Scan for the cell matching the given text and deliver its (x, y) coordinate at center. 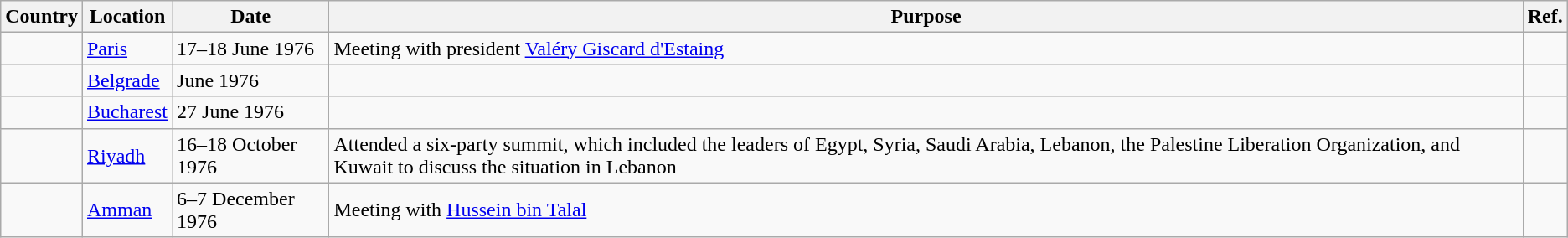
6–7 December 1976 (251, 210)
Amman (127, 210)
Location (127, 17)
Riyadh (127, 156)
Bucharest (127, 112)
Ref. (1545, 17)
Paris (127, 49)
Meeting with Hussein bin Talal (926, 210)
16–18 October 1976 (251, 156)
Country (42, 17)
Meeting with president Valéry Giscard d'Estaing (926, 49)
17–18 June 1976 (251, 49)
Date (251, 17)
27 June 1976 (251, 112)
June 1976 (251, 80)
Belgrade (127, 80)
Purpose (926, 17)
